Identify which cell holds the provided text, then report its [x, y] central coordinate. 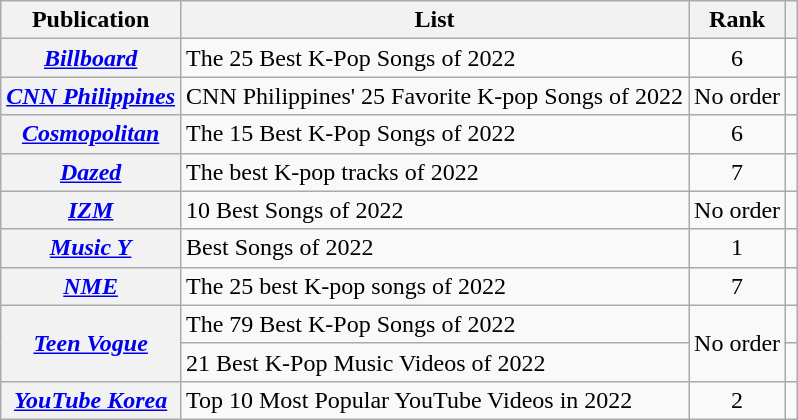
The 25 best K-pop songs of 2022 [435, 286]
Teen Vogue [91, 343]
Billboard [91, 58]
Best Songs of 2022 [435, 248]
The 15 Best K-Pop Songs of 2022 [435, 134]
2 [738, 400]
List [435, 20]
Cosmopolitan [91, 134]
IZM [91, 210]
CNN Philippines' 25 Favorite K-pop Songs of 2022 [435, 96]
21 Best K-Pop Music Videos of 2022 [435, 362]
Top 10 Most Popular YouTube Videos in 2022 [435, 400]
CNN Philippines [91, 96]
YouTube Korea [91, 400]
The best K-pop tracks of 2022 [435, 172]
1 [738, 248]
10 Best Songs of 2022 [435, 210]
Rank [738, 20]
NME [91, 286]
The 79 Best K-Pop Songs of 2022 [435, 324]
Dazed [91, 172]
The 25 Best K-Pop Songs of 2022 [435, 58]
Publication [91, 20]
Music Y [91, 248]
